Find where the given text appears and provide that cell's center as (X, Y) coordinate. 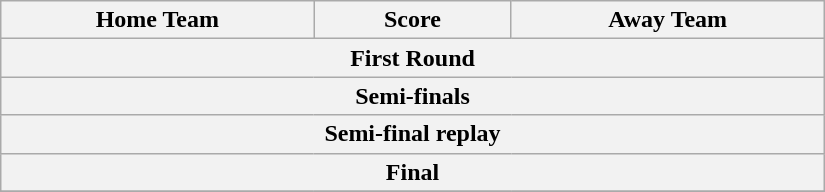
First Round (413, 58)
Away Team (668, 20)
Home Team (158, 20)
Score (412, 20)
Semi-final replay (413, 134)
Final (413, 172)
Semi-finals (413, 96)
